Pinpoint the cell where the given text exists, returning its (x, y) midpoint coordinate. 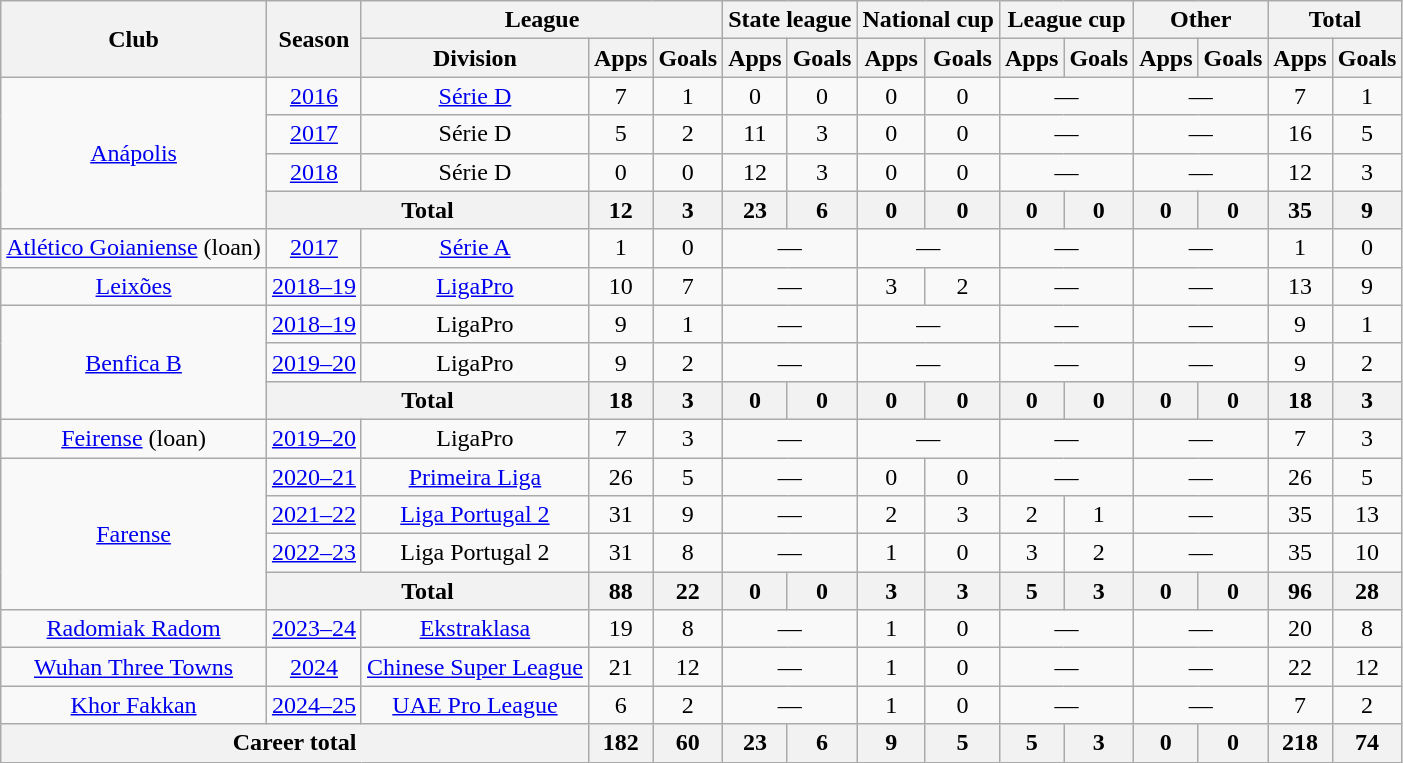
2023–24 (314, 629)
Other (1201, 20)
2016 (314, 96)
2022–23 (314, 553)
Club (134, 39)
Division (474, 58)
88 (620, 591)
2024–25 (314, 705)
182 (620, 743)
Leixões (134, 286)
2020–21 (314, 477)
218 (1300, 743)
96 (1300, 591)
2021–22 (314, 515)
Atlético Goianiense (loan) (134, 248)
Wuhan Three Towns (134, 667)
Ekstraklasa (474, 629)
74 (1367, 743)
Season (314, 39)
Radomiak Radom (134, 629)
League cup (1066, 20)
National cup (928, 20)
2018 (314, 172)
28 (1367, 591)
Khor Fakkan (134, 705)
Career total (295, 743)
60 (688, 743)
State league (790, 20)
Primeira Liga (474, 477)
League (542, 20)
UAE Pro League (474, 705)
11 (755, 134)
Feirense (loan) (134, 438)
19 (620, 629)
Anápolis (134, 153)
2024 (314, 667)
Chinese Super League (474, 667)
20 (1300, 629)
16 (1300, 134)
21 (620, 667)
Série A (474, 248)
Benfica B (134, 362)
Farense (134, 534)
